Return (X, Y) of the center of cell containing provided text 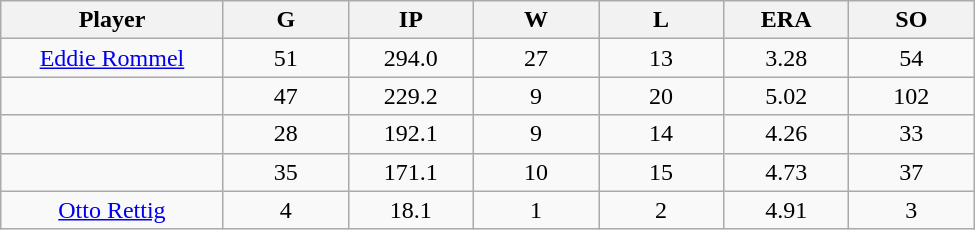
37 (912, 172)
51 (286, 58)
102 (912, 96)
4.26 (786, 134)
SO (912, 20)
171.1 (410, 172)
28 (286, 134)
W (536, 20)
18.1 (410, 210)
20 (662, 96)
33 (912, 134)
13 (662, 58)
35 (286, 172)
10 (536, 172)
192.1 (410, 134)
1 (536, 210)
27 (536, 58)
ERA (786, 20)
15 (662, 172)
Eddie Rommel (112, 58)
4.73 (786, 172)
294.0 (410, 58)
229.2 (410, 96)
4.91 (786, 210)
IP (410, 20)
14 (662, 134)
Otto Rettig (112, 210)
2 (662, 210)
Player (112, 20)
4 (286, 210)
3.28 (786, 58)
G (286, 20)
3 (912, 210)
L (662, 20)
5.02 (786, 96)
54 (912, 58)
47 (286, 96)
